Scan for the cell matching the given text and deliver its [x, y] coordinate at center. 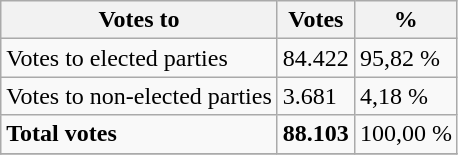
84.422 [316, 58]
3.681 [316, 96]
95,82 % [406, 58]
88.103 [316, 134]
Total votes [140, 134]
Votes to non-elected parties [140, 96]
Votes to elected parties [140, 58]
Votes to [140, 20]
% [406, 20]
Votes [316, 20]
100,00 % [406, 134]
4,18 % [406, 96]
